Return (x, y) of the center of cell containing provided text 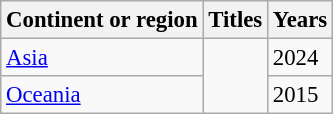
Titles (236, 20)
2024 (300, 58)
Continent or region (102, 20)
Oceania (102, 95)
Asia (102, 58)
2015 (300, 95)
Years (300, 20)
